Search for the cell housing the specified text and yield its (X, Y) center coordinate. 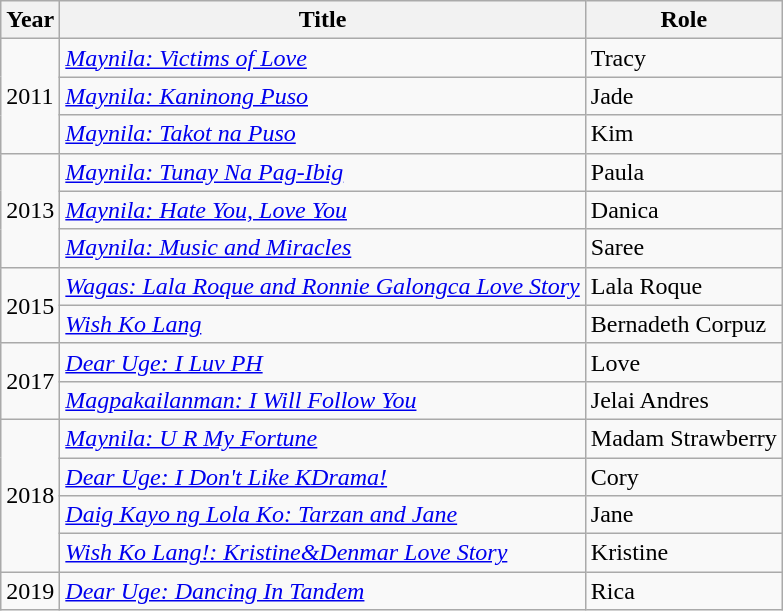
Bernadeth Corpuz (684, 324)
Maynila: Music and Miracles (322, 248)
Dear Uge: I Don't Like KDrama! (322, 477)
Maynila: Tunay Na Pag-Ibig (322, 172)
2019 (30, 591)
Maynila: Hate You, Love You (322, 210)
Daig Kayo ng Lola Ko: Tarzan and Jane (322, 515)
Danica (684, 210)
Maynila: U R My Fortune (322, 438)
Title (322, 20)
Maynila: Victims of Love (322, 58)
Magpakailanman: I Will Follow You (322, 400)
Dear Uge: I Luv PH (322, 362)
Saree (684, 248)
Madam Strawberry (684, 438)
Paula (684, 172)
Jelai Andres (684, 400)
Kim (684, 134)
Wish Ko Lang!: Kristine&Denmar Love Story (322, 553)
Maynila: Takot na Puso (322, 134)
Tracy (684, 58)
Role (684, 20)
2017 (30, 381)
Wish Ko Lang (322, 324)
Lala Roque (684, 286)
2011 (30, 96)
Kristine (684, 553)
Maynila: Kaninong Puso (322, 96)
Dear Uge: Dancing In Tandem (322, 591)
2018 (30, 495)
Jane (684, 515)
Cory (684, 477)
Love (684, 362)
Wagas: Lala Roque and Ronnie Galongca Love Story (322, 286)
Jade (684, 96)
2013 (30, 210)
Rica (684, 591)
2015 (30, 305)
Year (30, 20)
